Scan for the cell matching the given text and deliver its (X, Y) coordinate at center. 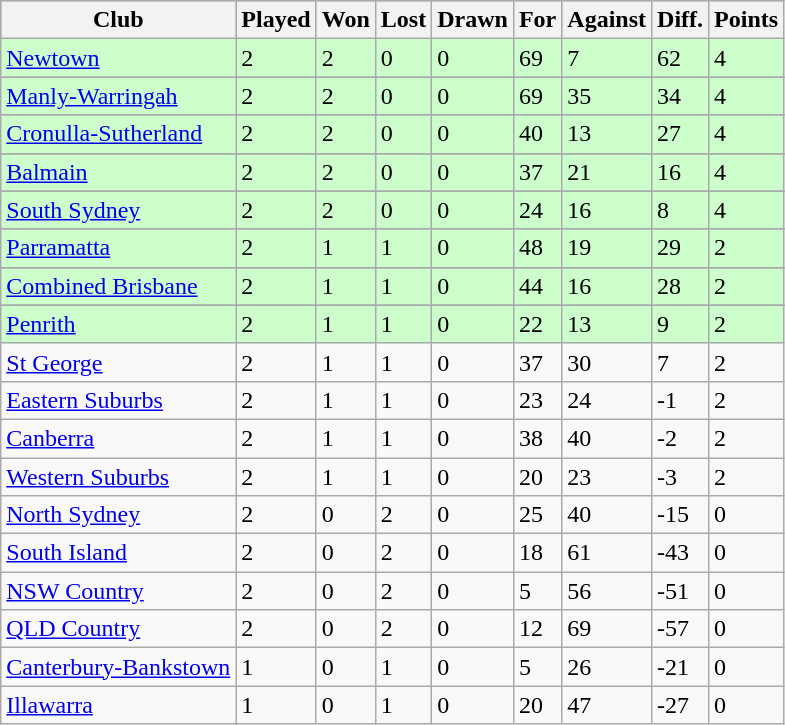
St George (118, 362)
Eastern Suburbs (118, 400)
Drawn (473, 20)
62 (680, 58)
22 (537, 324)
Played (276, 20)
Lost (403, 20)
Won (346, 20)
Balmain (118, 172)
47 (607, 705)
-27 (680, 705)
-15 (680, 515)
27 (680, 134)
North Sydney (118, 515)
56 (607, 591)
QLD Country (118, 629)
-1 (680, 400)
South Island (118, 553)
30 (607, 362)
Penrith (118, 324)
44 (537, 286)
-2 (680, 438)
For (537, 20)
34 (680, 96)
Manly-Warringah (118, 96)
Newtown (118, 58)
-21 (680, 667)
48 (537, 248)
-57 (680, 629)
Combined Brisbane (118, 286)
Against (607, 20)
Canterbury-Bankstown (118, 667)
21 (607, 172)
26 (607, 667)
Canberra (118, 438)
Parramatta (118, 248)
38 (537, 438)
South Sydney (118, 210)
61 (607, 553)
29 (680, 248)
Diff. (680, 20)
-43 (680, 553)
8 (680, 210)
35 (607, 96)
Illawarra (118, 705)
NSW Country (118, 591)
Points (746, 20)
25 (537, 515)
Western Suburbs (118, 477)
18 (537, 553)
28 (680, 286)
Cronulla-Sutherland (118, 134)
-51 (680, 591)
-3 (680, 477)
12 (537, 629)
19 (607, 248)
9 (680, 324)
Club (118, 20)
